For the text-containing cell, return its midpoint in [x, y] coordinate format. 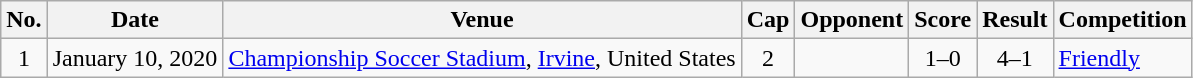
1–0 [943, 58]
Championship Soccer Stadium, Irvine, United States [482, 58]
4–1 [1015, 58]
Venue [482, 20]
Result [1015, 20]
January 10, 2020 [135, 58]
1 [24, 58]
No. [24, 20]
2 [768, 58]
Opponent [852, 20]
Date [135, 20]
Friendly [1122, 58]
Cap [768, 20]
Competition [1122, 20]
Score [943, 20]
